Pinpoint the cell where the given text exists, returning its (X, Y) midpoint coordinate. 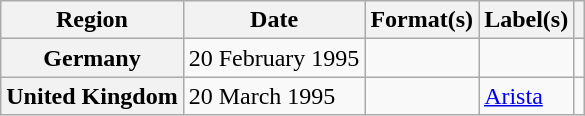
20 March 1995 (274, 96)
Label(s) (526, 20)
Format(s) (422, 20)
Region (92, 20)
United Kingdom (92, 96)
Date (274, 20)
Germany (92, 58)
Arista (526, 96)
20 February 1995 (274, 58)
